Identify which cell holds the provided text, then report its (x, y) central coordinate. 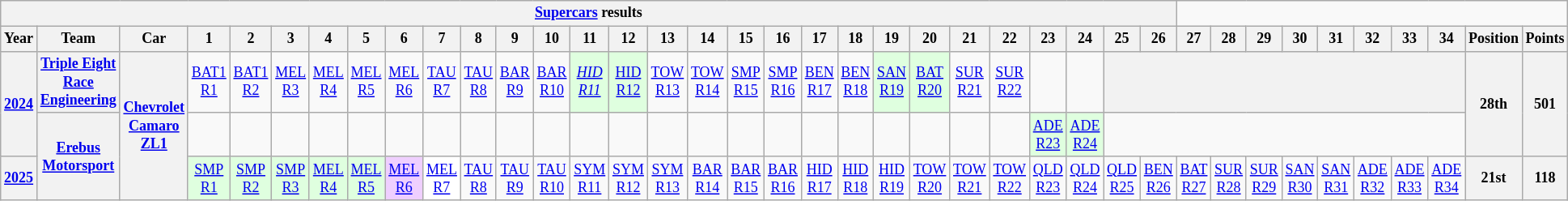
TOWR22 (1010, 178)
Year (19, 39)
14 (707, 39)
SYMR11 (590, 178)
10 (552, 39)
HIDR11 (590, 82)
BAT1R1 (209, 82)
21st (1494, 178)
SANR19 (892, 82)
ADER24 (1085, 135)
TOWR21 (969, 178)
Erebus Motorsport (78, 156)
BARR10 (552, 82)
29 (1264, 39)
MELR3 (291, 82)
11 (590, 39)
BATR27 (1194, 178)
13 (667, 39)
BARR16 (783, 178)
HIDR19 (892, 178)
SMPR3 (291, 178)
31 (1337, 39)
SURR29 (1264, 178)
SURR22 (1010, 82)
5 (366, 39)
TOWR20 (929, 178)
25 (1122, 39)
1 (209, 39)
12 (629, 39)
SURR28 (1229, 178)
BENR17 (819, 82)
QLDR24 (1085, 178)
26 (1159, 39)
8 (478, 39)
BATR20 (929, 82)
SANR30 (1299, 178)
SYMR13 (667, 178)
20 (929, 39)
ADER32 (1373, 178)
SYMR12 (629, 178)
Chevrolet Camaro ZL1 (154, 126)
QLDR23 (1048, 178)
ADER23 (1048, 135)
19 (892, 39)
TOWR14 (707, 82)
24 (1085, 39)
TAUR7 (442, 82)
HIDR12 (629, 82)
9 (515, 39)
SURR21 (969, 82)
4 (328, 39)
Triple Eight Race Engineering (78, 82)
3 (291, 39)
BARR14 (707, 178)
Team (78, 39)
SMPR2 (251, 178)
17 (819, 39)
Supercars results (589, 13)
28 (1229, 39)
SANR31 (1337, 178)
16 (783, 39)
18 (856, 39)
TAUR9 (515, 178)
Position (1494, 39)
SMPR16 (783, 82)
28th (1494, 104)
QLDR25 (1122, 178)
34 (1447, 39)
ADER34 (1447, 178)
ADER33 (1409, 178)
BARR9 (515, 82)
HIDR18 (856, 178)
Car (154, 39)
15 (746, 39)
2024 (19, 104)
TOWR13 (667, 82)
BAT1R2 (251, 82)
2025 (19, 178)
BARR15 (746, 178)
HIDR17 (819, 178)
22 (1010, 39)
Points (1545, 39)
SMPR15 (746, 82)
33 (1409, 39)
32 (1373, 39)
MELR7 (442, 178)
30 (1299, 39)
27 (1194, 39)
23 (1048, 39)
BENR26 (1159, 178)
7 (442, 39)
BENR18 (856, 82)
21 (969, 39)
118 (1545, 178)
6 (405, 39)
SMPR1 (209, 178)
2 (251, 39)
501 (1545, 104)
TAUR10 (552, 178)
